Return (X, Y) of the center of cell containing provided text 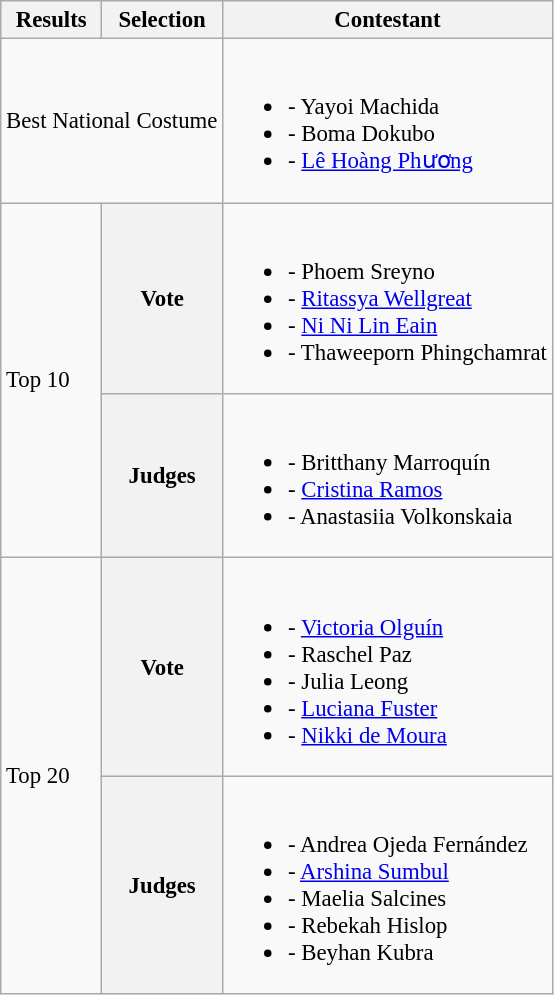
Results (52, 20)
- Andrea Ojeda Fernández - Arshina Sumbul - Maelia Salcines - Rebekah Hislop - Beyhan Kubra (388, 885)
- Britthany Marroquín - Cristina Ramos - Anastasiia Volkonskaia (388, 476)
- Yayoi Machida - Boma Dokubo - Lê Hoàng Phương (388, 121)
Contestant (388, 20)
- Victoria Olguín - Raschel Paz - Julia Leong - Luciana Fuster - Nikki de Moura (388, 667)
Selection (162, 20)
Best National Costume (112, 121)
- Phoem Sreyno - Ritassya Wellgreat - Ni Ni Lin Eain - Thaweeporn Phingchamrat (388, 298)
Top 20 (52, 776)
Top 10 (52, 380)
